Return (X, Y) of the center of cell containing provided text 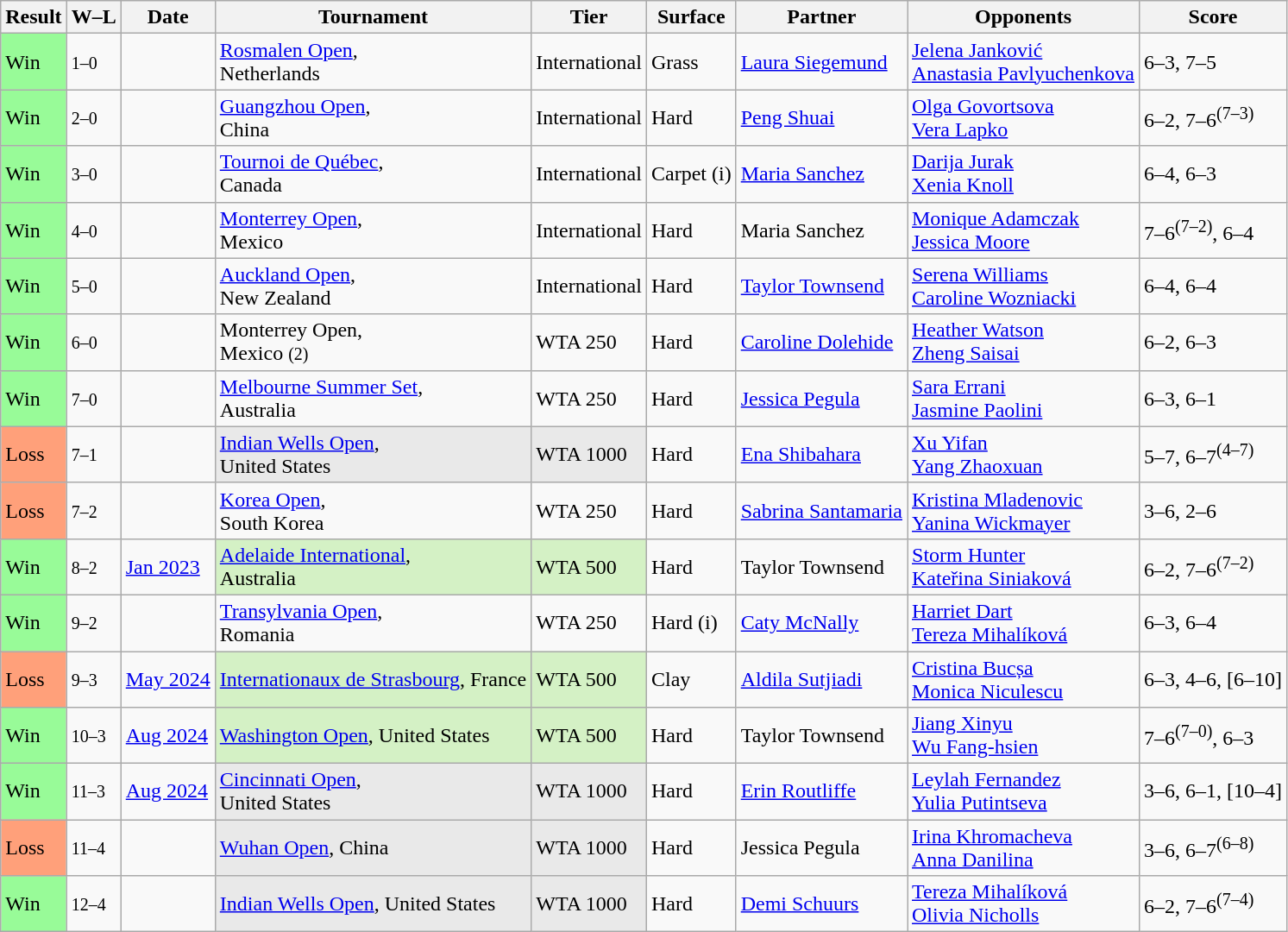
6–3, 4–6, [6–10] (1213, 678)
7–6(7–2), 6–4 (1213, 230)
Tournoi de Québec, Canada (373, 174)
Score (1213, 17)
Clay (691, 678)
5–0 (93, 287)
Aldila Sutjiadi (821, 678)
7–6(7–0), 6–3 (1213, 735)
Darija Jurak Xenia Knoll (1023, 174)
Monterrey Open, Mexico (373, 230)
6–2, 7–6(7–3) (1213, 117)
4–0 (93, 230)
9–2 (93, 623)
6–2, 7–6(7–2) (1213, 566)
Monique Adamczak Jessica Moore (1023, 230)
Adelaide International, Australia (373, 566)
Guangzhou Open, China (373, 117)
Harriet Dart Tereza Mihalíková (1023, 623)
Cristina Bucșa Monica Niculescu (1023, 678)
Storm Hunter Kateřina Siniaková (1023, 566)
12–4 (93, 904)
3–6, 2–6 (1213, 511)
Korea Open, South Korea (373, 511)
7–0 (93, 399)
Cincinnati Open, United States (373, 792)
6–4, 6–4 (1213, 287)
1–0 (93, 62)
Monterrey Open, Mexico (2) (373, 342)
Tier (589, 17)
Result (34, 17)
Carpet (i) (691, 174)
Auckland Open, New Zealand (373, 287)
11–3 (93, 792)
7–1 (93, 454)
Caty McNally (821, 623)
Rosmalen Open, Netherlands (373, 62)
Laura Siegemund (821, 62)
Transylvania Open, Romania (373, 623)
W–L (93, 17)
6–3, 7–5 (1213, 62)
10–3 (93, 735)
Peng Shuai (821, 117)
Tereza Mihalíková Olivia Nicholls (1023, 904)
Caroline Dolehide (821, 342)
Jan 2023 (167, 566)
Hard (i) (691, 623)
3–6, 6–7(6–8) (1213, 847)
7–2 (93, 511)
Erin Routliffe (821, 792)
Wuhan Open, China (373, 847)
6–3, 6–1 (1213, 399)
6–0 (93, 342)
Jiang Xinyu Wu Fang-hsien (1023, 735)
Partner (821, 17)
3–0 (93, 174)
Grass (691, 62)
Xu Yifan Yang Zhaoxuan (1023, 454)
Irina Khromacheva Anna Danilina (1023, 847)
Heather Watson Zheng Saisai (1023, 342)
6–2, 6–3 (1213, 342)
Surface (691, 17)
Sara Errani Jasmine Paolini (1023, 399)
Olga Govortsova Vera Lapko (1023, 117)
Sabrina Santamaria (821, 511)
8–2 (93, 566)
Opponents (1023, 17)
Demi Schuurs (821, 904)
Internationaux de Strasbourg, France (373, 678)
6–2, 7–6(7–4) (1213, 904)
Tournament (373, 17)
Washington Open, United States (373, 735)
Ena Shibahara (821, 454)
Melbourne Summer Set, Australia (373, 399)
11–4 (93, 847)
Jelena Janković Anastasia Pavlyuchenkova (1023, 62)
Serena Williams Caroline Wozniacki (1023, 287)
6–4, 6–3 (1213, 174)
May 2024 (167, 678)
5–7, 6–7(4–7) (1213, 454)
Date (167, 17)
9–3 (93, 678)
3–6, 6–1, [10–4] (1213, 792)
Kristina Mladenovic Yanina Wickmayer (1023, 511)
6–3, 6–4 (1213, 623)
Leylah Fernandez Yulia Putintseva (1023, 792)
2–0 (93, 117)
